Provide the [X, Y] coordinate of the cell's center where the given text is located.  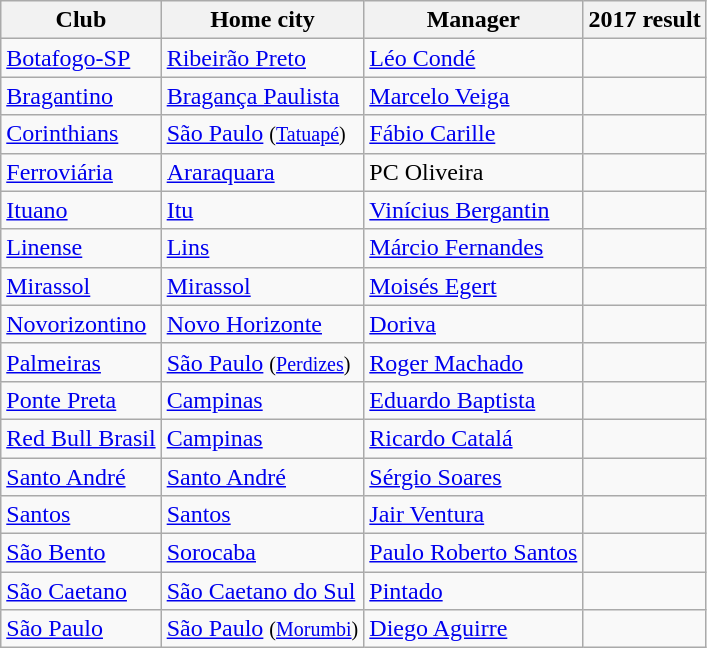
Fábio Carille [474, 134]
Club [81, 20]
Vinícius Bergantin [474, 210]
São Caetano [81, 591]
Ituano [81, 210]
Diego Aguirre [474, 629]
Ricardo Catalá [474, 438]
Itu [262, 210]
Linense [81, 248]
Sorocaba [262, 553]
Márcio Fernandes [474, 248]
São Paulo (Tatuapé) [262, 134]
Home city [262, 20]
Roger Machado [474, 362]
Ponte Preta [81, 400]
Marcelo Veiga [474, 96]
São Paulo [81, 629]
Moisés Egert [474, 286]
São Caetano do Sul [262, 591]
Manager [474, 20]
Bragantino [81, 96]
São Paulo (Perdizes) [262, 362]
Corinthians [81, 134]
Red Bull Brasil [81, 438]
Sérgio Soares [474, 477]
2017 result [644, 20]
Araraquara [262, 172]
Paulo Roberto Santos [474, 553]
Ribeirão Preto [262, 58]
Novo Horizonte [262, 324]
Jair Ventura [474, 515]
Lins [262, 248]
PC Oliveira [474, 172]
Eduardo Baptista [474, 400]
São Bento [81, 553]
Palmeiras [81, 362]
Doriva [474, 324]
Botafogo-SP [81, 58]
Bragança Paulista [262, 96]
Ferroviária [81, 172]
São Paulo (Morumbi) [262, 629]
Novorizontino [81, 324]
Léo Condé [474, 58]
Pintado [474, 591]
